Locate the cell with the specified text and output its (x, y) center coordinate. 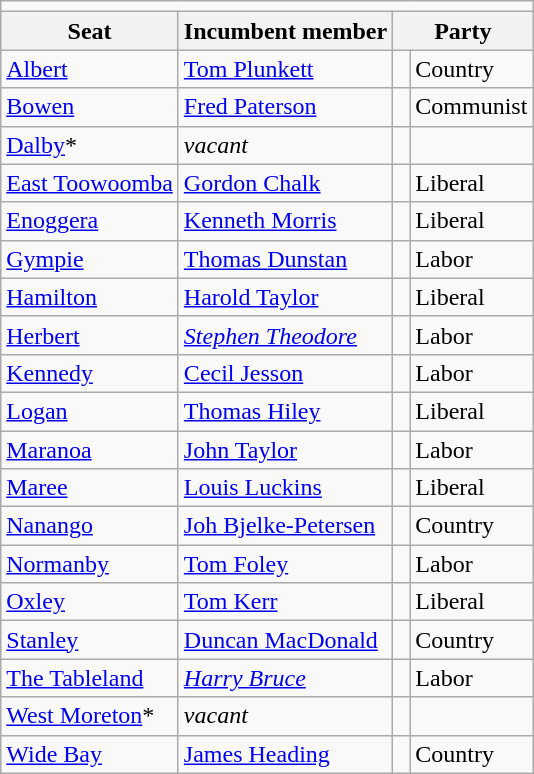
Gympie (90, 259)
Tom Foley (285, 564)
Logan (90, 411)
Tom Kerr (285, 602)
West Moreton* (90, 716)
Communist (472, 107)
Fred Paterson (285, 107)
Cecil Jesson (285, 373)
Seat (90, 31)
Enoggera (90, 221)
Tom Plunkett (285, 69)
Dalby* (90, 145)
Kennedy (90, 373)
Joh Bjelke-Petersen (285, 526)
John Taylor (285, 449)
Incumbent member (285, 31)
Kenneth Morris (285, 221)
Normanby (90, 564)
Stephen Theodore (285, 335)
Wide Bay (90, 754)
James Heading (285, 754)
Herbert (90, 335)
East Toowoomba (90, 183)
Maranoa (90, 449)
Party (463, 31)
Albert (90, 69)
Harold Taylor (285, 297)
Oxley (90, 602)
Duncan MacDonald (285, 640)
Maree (90, 488)
Nanango (90, 526)
Bowen (90, 107)
Thomas Dunstan (285, 259)
Harry Bruce (285, 678)
Gordon Chalk (285, 183)
Louis Luckins (285, 488)
Stanley (90, 640)
Thomas Hiley (285, 411)
Hamilton (90, 297)
The Tableland (90, 678)
